Provide the [X, Y] coordinate of the cell's center where the given text is located.  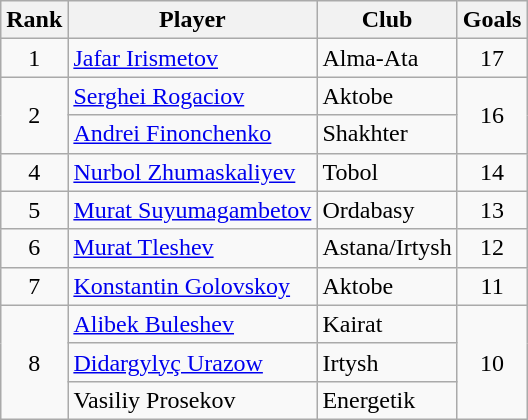
Goals [492, 20]
Energetik [387, 400]
Player [192, 20]
Ordabasy [387, 210]
Murat Tleshev [192, 248]
12 [492, 248]
7 [34, 286]
Irtysh [387, 362]
Tobol [387, 172]
1 [34, 58]
13 [492, 210]
Vasiliy Prosekov [192, 400]
17 [492, 58]
5 [34, 210]
4 [34, 172]
Shakhter [387, 134]
11 [492, 286]
Konstantin Golovskoy [192, 286]
10 [492, 362]
Alma-Ata [387, 58]
16 [492, 115]
2 [34, 115]
Astana/Irtysh [387, 248]
Didargylyç Urazow [192, 362]
Kairat [387, 324]
Club [387, 20]
Murat Suyumagambetov [192, 210]
8 [34, 362]
6 [34, 248]
Andrei Finonchenko [192, 134]
Rank [34, 20]
Nurbol Zhumaskaliyev [192, 172]
Serghei Rogaciov [192, 96]
Jafar Irismetov [192, 58]
Alibek Buleshev [192, 324]
14 [492, 172]
